Identify which cell holds the provided text, then report its (X, Y) central coordinate. 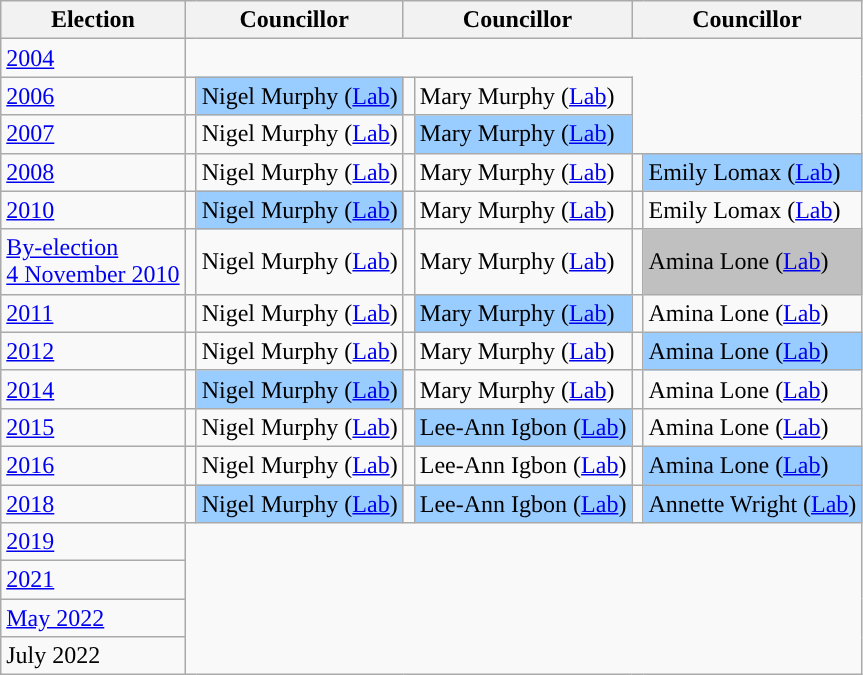
2010 (93, 210)
2016 (93, 465)
By-election4 November 2010 (93, 262)
2021 (93, 580)
2012 (93, 351)
2007 (93, 134)
2018 (93, 503)
2015 (93, 427)
2019 (93, 542)
July 2022 (93, 656)
2008 (93, 172)
Election (93, 20)
2014 (93, 389)
2004 (93, 58)
May 2022 (93, 618)
Annette Wright (Lab) (752, 503)
2011 (93, 313)
2006 (93, 96)
